Scan for the cell matching the given text and deliver its (X, Y) coordinate at center. 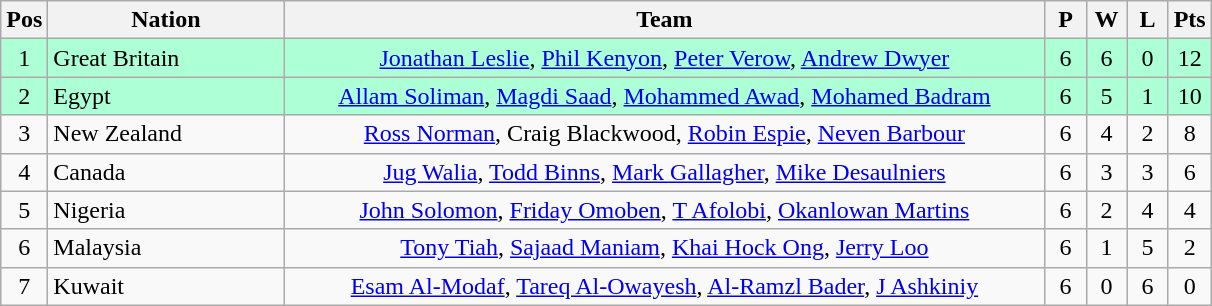
Pos (24, 20)
Ross Norman, Craig Blackwood, Robin Espie, Neven Barbour (664, 134)
Great Britain (166, 58)
10 (1190, 96)
Esam Al-Modaf, Tareq Al-Owayesh, Al-Ramzl Bader, J Ashkiniy (664, 286)
John Solomon, Friday Omoben, T Afolobi, Okanlowan Martins (664, 210)
Nigeria (166, 210)
Malaysia (166, 248)
New Zealand (166, 134)
Egypt (166, 96)
Tony Tiah, Sajaad Maniam, Khai Hock Ong, Jerry Loo (664, 248)
Jonathan Leslie, Phil Kenyon, Peter Verow, Andrew Dwyer (664, 58)
Nation (166, 20)
P (1066, 20)
Allam Soliman, Magdi Saad, Mohammed Awad, Mohamed Badram (664, 96)
Pts (1190, 20)
L (1148, 20)
Canada (166, 172)
12 (1190, 58)
8 (1190, 134)
Kuwait (166, 286)
Team (664, 20)
7 (24, 286)
Jug Walia, Todd Binns, Mark Gallagher, Mike Desaulniers (664, 172)
W (1106, 20)
